From the cell containing the given text, extract its center point as [x, y] coordinate. 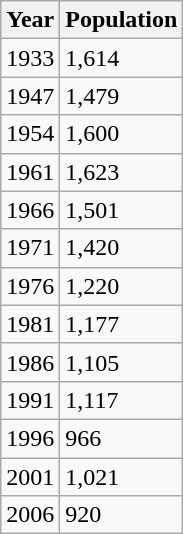
1991 [30, 400]
2001 [30, 477]
1,614 [122, 58]
1,623 [122, 172]
1933 [30, 58]
1,105 [122, 362]
Population [122, 20]
1,420 [122, 248]
1986 [30, 362]
1947 [30, 96]
Year [30, 20]
1954 [30, 134]
1996 [30, 438]
966 [122, 438]
1,220 [122, 286]
1971 [30, 248]
1,117 [122, 400]
1976 [30, 286]
1,479 [122, 96]
1981 [30, 324]
1,600 [122, 134]
1,021 [122, 477]
920 [122, 515]
1961 [30, 172]
1966 [30, 210]
2006 [30, 515]
1,177 [122, 324]
1,501 [122, 210]
